Identify which cell holds the provided text, then report its [x, y] central coordinate. 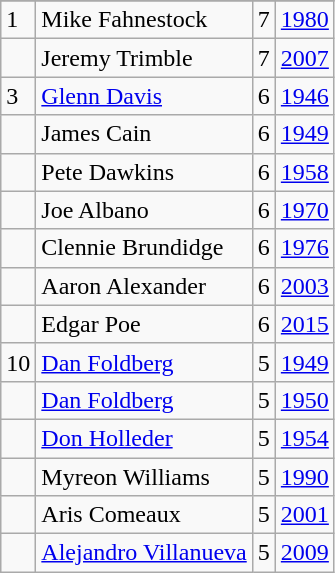
1990 [304, 477]
Pete Dawkins [144, 172]
Don Holleder [144, 438]
1958 [304, 172]
Aaron Alexander [144, 286]
James Cain [144, 134]
3 [18, 96]
1954 [304, 438]
1976 [304, 248]
2015 [304, 324]
Jeremy Trimble [144, 58]
1946 [304, 96]
Myreon Williams [144, 477]
Glenn Davis [144, 96]
2001 [304, 515]
2007 [304, 58]
Aris Comeaux [144, 515]
2003 [304, 286]
Mike Fahnestock [144, 20]
1 [18, 20]
Clennie Brundidge [144, 248]
10 [18, 362]
1970 [304, 210]
Alejandro Villanueva [144, 553]
1980 [304, 20]
1950 [304, 400]
Joe Albano [144, 210]
2009 [304, 553]
Edgar Poe [144, 324]
